Find where the given text appears and provide that cell's center as (x, y) coordinate. 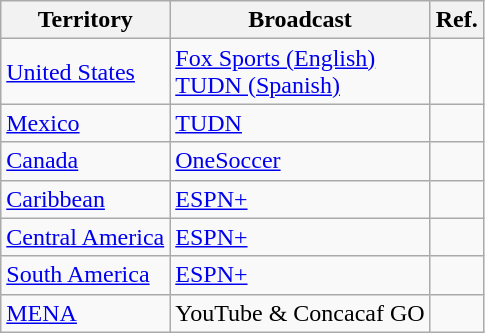
Canada (86, 161)
TUDN (300, 123)
YouTube & Concacaf GO (300, 313)
MENA (86, 313)
United States (86, 72)
OneSoccer (300, 161)
Caribbean (86, 199)
Fox Sports (English)TUDN (Spanish) (300, 72)
South America (86, 275)
Broadcast (300, 20)
Territory (86, 20)
Ref. (456, 20)
Central America (86, 237)
Mexico (86, 123)
